Detect which cell encompasses the target text, then output its (X, Y) center coordinate. 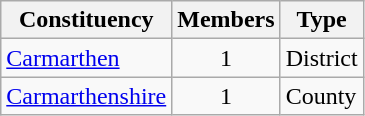
Type (322, 20)
Carmarthenshire (86, 96)
District (322, 58)
Carmarthen (86, 58)
Members (226, 20)
County (322, 96)
Constituency (86, 20)
